Capture the cell that displays the provided text and extract its [X, Y] central coordinate. 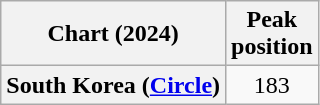
Chart (2024) [114, 34]
Peakposition [272, 34]
South Korea (Circle) [114, 85]
183 [272, 85]
